Pinpoint the cell where the given text exists, returning its [x, y] midpoint coordinate. 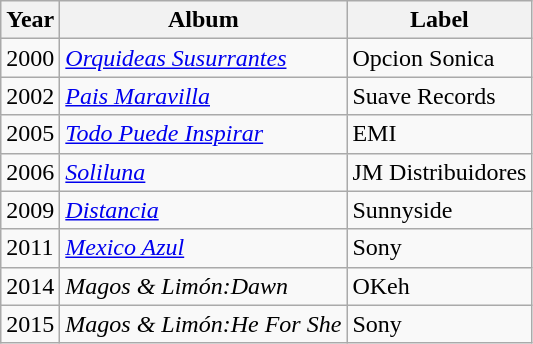
Suave Records [440, 96]
2002 [30, 96]
Album [204, 20]
2006 [30, 172]
Label [440, 20]
2011 [30, 248]
Opcion Sonica [440, 58]
Mexico Azul [204, 248]
JM Distribuidores [440, 172]
Sunnyside [440, 210]
Orquideas Susurrantes [204, 58]
EMI [440, 134]
2014 [30, 286]
Year [30, 20]
Distancia [204, 210]
2000 [30, 58]
2009 [30, 210]
OKeh [440, 286]
Magos & Limón:He For She [204, 324]
2005 [30, 134]
Magos & Limón:Dawn [204, 286]
Soliluna [204, 172]
2015 [30, 324]
Todo Puede Inspirar [204, 134]
Pais Maravilla [204, 96]
